Pinpoint the cell where the given text exists, returning its [X, Y] midpoint coordinate. 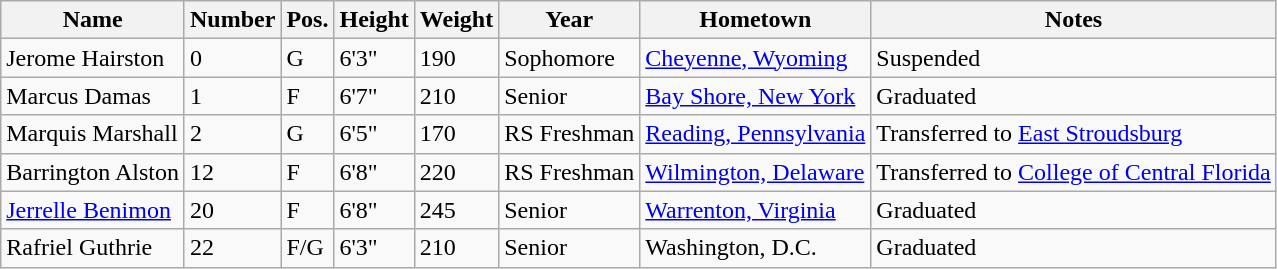
Hometown [756, 20]
12 [232, 172]
Pos. [308, 20]
170 [456, 134]
220 [456, 172]
Washington, D.C. [756, 248]
Year [570, 20]
Marquis Marshall [93, 134]
Sophomore [570, 58]
F/G [308, 248]
Notes [1074, 20]
Jerome Hairston [93, 58]
Weight [456, 20]
Jerrelle Benimon [93, 210]
Suspended [1074, 58]
Transferred to College of Central Florida [1074, 172]
Barrington Alston [93, 172]
22 [232, 248]
Bay Shore, New York [756, 96]
20 [232, 210]
Wilmington, Delaware [756, 172]
0 [232, 58]
Transferred to East Stroudsburg [1074, 134]
Height [374, 20]
Marcus Damas [93, 96]
Reading, Pennsylvania [756, 134]
1 [232, 96]
Number [232, 20]
245 [456, 210]
Warrenton, Virginia [756, 210]
2 [232, 134]
190 [456, 58]
Name [93, 20]
6'7" [374, 96]
Rafriel Guthrie [93, 248]
Cheyenne, Wyoming [756, 58]
6'5" [374, 134]
